Scan for the cell matching the given text and deliver its [X, Y] coordinate at center. 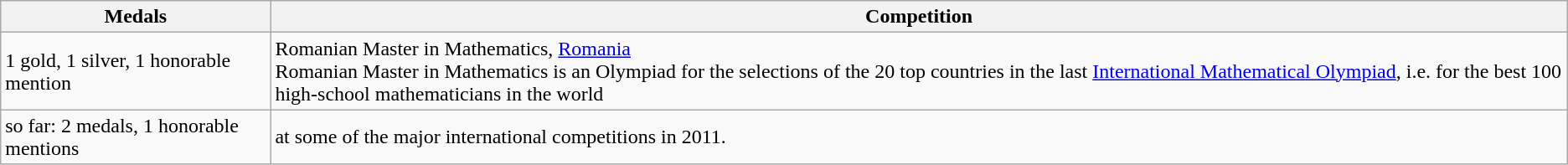
at some of the major international competitions in 2011. [919, 137]
so far: 2 medals, 1 honorable mentions [136, 137]
Competition [919, 17]
1 gold, 1 silver, 1 honorable mention [136, 71]
Medals [136, 17]
